Pinpoint the cell where the given text exists, returning its [X, Y] midpoint coordinate. 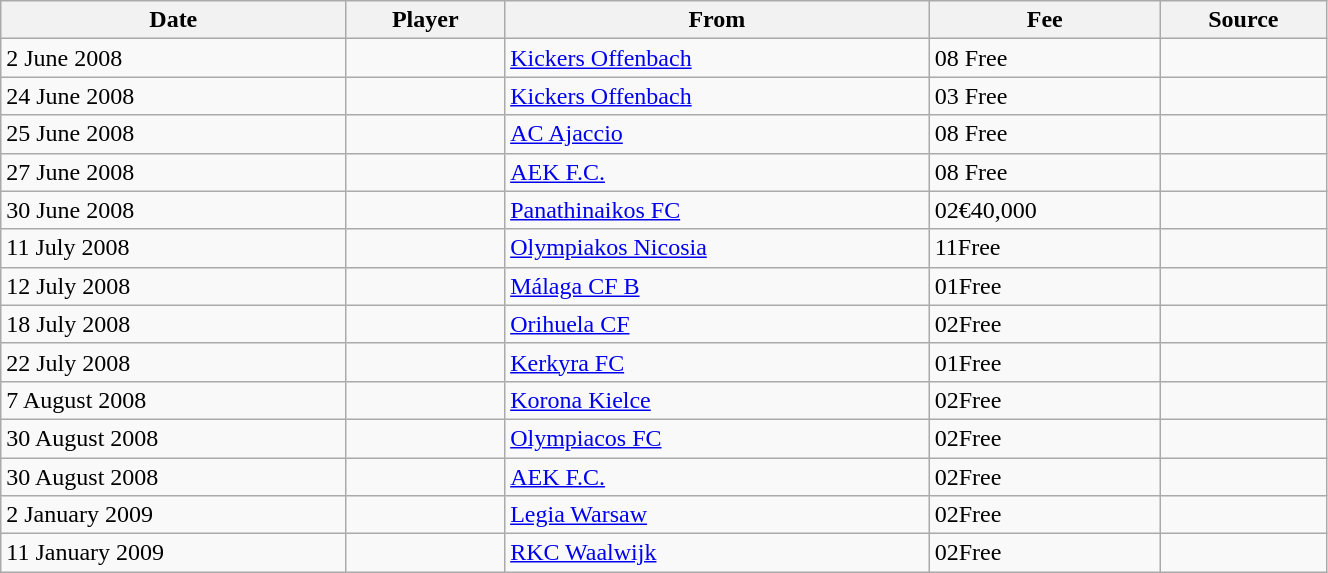
27 June 2008 [174, 172]
03 Free [1044, 96]
AC Ajaccio [718, 134]
Player [426, 20]
Source [1243, 20]
30 June 2008 [174, 210]
Kerkyra FC [718, 362]
Legia Warsaw [718, 515]
Olympiakos Nicosia [718, 248]
2 January 2009 [174, 515]
Panathinaikos FC [718, 210]
12 July 2008 [174, 286]
11 July 2008 [174, 248]
Korona Kielce [718, 400]
7 August 2008 [174, 400]
25 June 2008 [174, 134]
18 July 2008 [174, 324]
Fee [1044, 20]
From [718, 20]
Olympiacos FC [718, 438]
02€40,000 [1044, 210]
11Free [1044, 248]
22 July 2008 [174, 362]
24 June 2008 [174, 96]
Date [174, 20]
2 June 2008 [174, 58]
11 January 2009 [174, 553]
Málaga CF B [718, 286]
Orihuela CF [718, 324]
RKC Waalwijk [718, 553]
